Find where the given text appears and provide that cell's center as [x, y] coordinate. 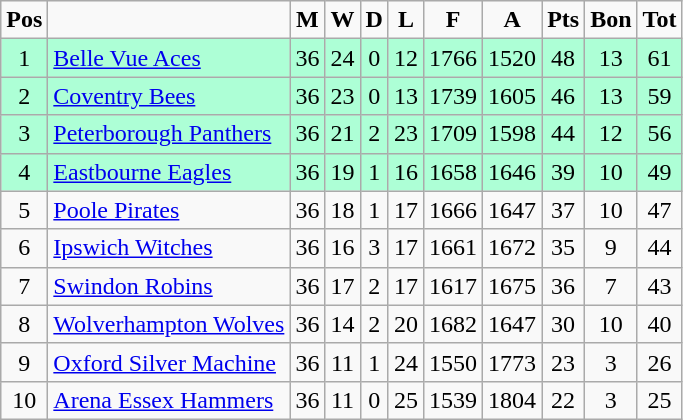
1550 [452, 362]
Eastbourne Eagles [169, 172]
1766 [452, 58]
37 [564, 210]
35 [564, 248]
1520 [512, 58]
Pos [24, 20]
Pts [564, 20]
Arena Essex Hammers [169, 400]
1661 [452, 248]
20 [406, 324]
M [308, 20]
26 [660, 362]
14 [342, 324]
8 [24, 324]
1646 [512, 172]
21 [342, 134]
1675 [512, 286]
Ipswich Witches [169, 248]
F [452, 20]
1709 [452, 134]
5 [24, 210]
22 [564, 400]
30 [564, 324]
W [342, 20]
Coventry Bees [169, 96]
1605 [512, 96]
56 [660, 134]
6 [24, 248]
19 [342, 172]
Tot [660, 20]
Belle Vue Aces [169, 58]
1666 [452, 210]
46 [564, 96]
A [512, 20]
61 [660, 58]
1658 [452, 172]
Peterborough Panthers [169, 134]
Swindon Robins [169, 286]
4 [24, 172]
43 [660, 286]
40 [660, 324]
47 [660, 210]
Oxford Silver Machine [169, 362]
1672 [512, 248]
D [374, 20]
1539 [452, 400]
39 [564, 172]
49 [660, 172]
Poole Pirates [169, 210]
59 [660, 96]
18 [342, 210]
48 [564, 58]
1598 [512, 134]
1682 [452, 324]
Bon [611, 20]
1617 [452, 286]
1804 [512, 400]
1773 [512, 362]
Wolverhampton Wolves [169, 324]
L [406, 20]
1739 [452, 96]
